Pinpoint the cell where the given text exists, returning its (X, Y) midpoint coordinate. 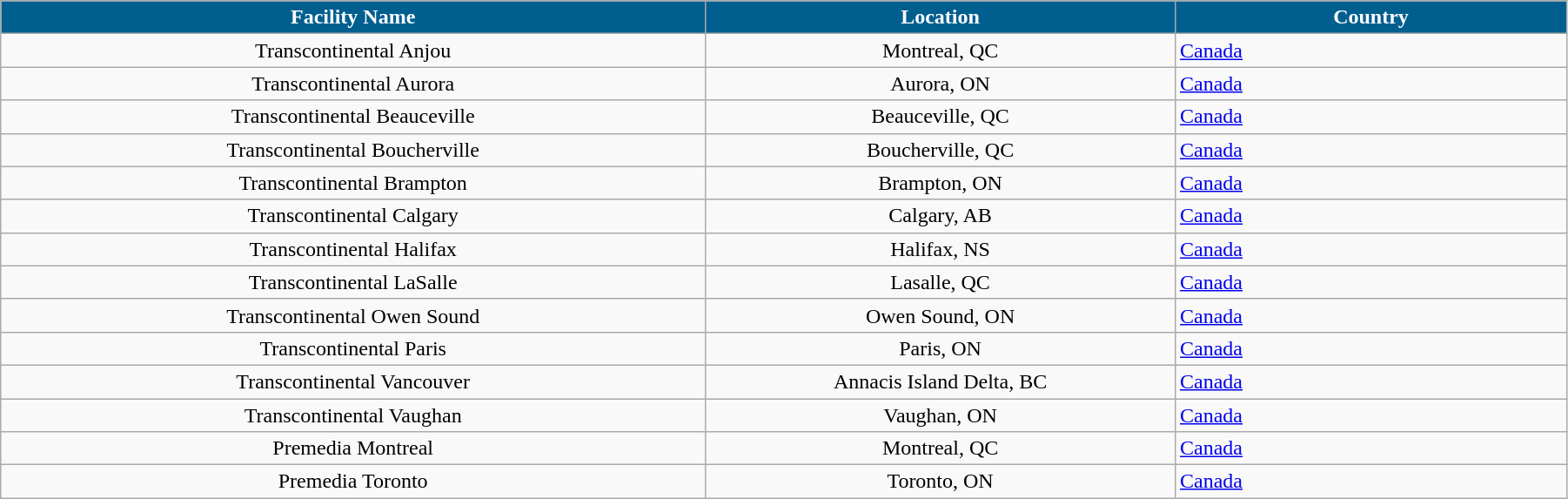
Lasalle, QC (941, 282)
Transcontinental Calgary (353, 216)
Transcontinental Beauceville (353, 117)
Location (941, 17)
Transcontinental Anjou (353, 51)
Transcontinental Aurora (353, 84)
Aurora, ON (941, 84)
Transcontinental Paris (353, 348)
Toronto, ON (941, 482)
Transcontinental Vaughan (353, 415)
Transcontinental Owen Sound (353, 315)
Annacis Island Delta, BC (941, 381)
Brampton, ON (941, 183)
Calgary, AB (941, 216)
Halifax, NS (941, 249)
Transcontinental Halifax (353, 249)
Transcontinental LaSalle (353, 282)
Premedia Montreal (353, 448)
Owen Sound, ON (941, 315)
Paris, ON (941, 348)
Premedia Toronto (353, 482)
Facility Name (353, 17)
Boucherville, QC (941, 150)
Beauceville, QC (941, 117)
Transcontinental Vancouver (353, 381)
Transcontinental Boucherville (353, 150)
Country (1371, 17)
Transcontinental Brampton (353, 183)
Vaughan, ON (941, 415)
